Pinpoint the cell where the given text exists, returning its [x, y] midpoint coordinate. 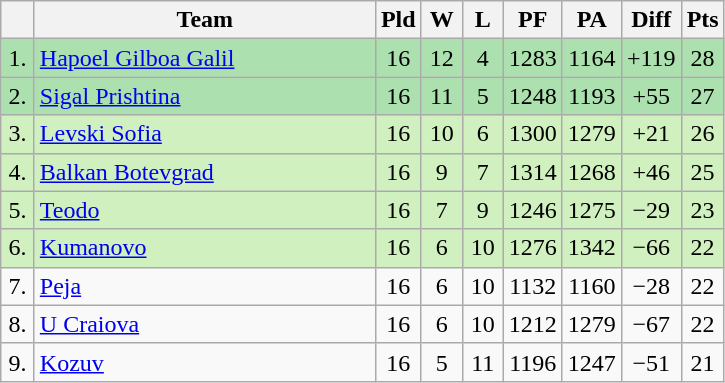
+119 [651, 58]
W [442, 20]
Balkan Botevgrad [204, 172]
Pts [702, 20]
−67 [651, 324]
Kozuv [204, 362]
1193 [592, 96]
Levski Sofia [204, 134]
PA [592, 20]
1164 [592, 58]
4. [18, 172]
1212 [532, 324]
Diff [651, 20]
Peja [204, 286]
23 [702, 210]
1247 [592, 362]
Teodo [204, 210]
Kumanovo [204, 248]
25 [702, 172]
Pld [398, 20]
1276 [532, 248]
−66 [651, 248]
−29 [651, 210]
−28 [651, 286]
−51 [651, 362]
8. [18, 324]
Sigal Prishtina [204, 96]
1248 [532, 96]
26 [702, 134]
27 [702, 96]
1196 [532, 362]
12 [442, 58]
L [482, 20]
1132 [532, 286]
1314 [532, 172]
1300 [532, 134]
+55 [651, 96]
28 [702, 58]
1. [18, 58]
9. [18, 362]
7. [18, 286]
21 [702, 362]
1342 [592, 248]
3. [18, 134]
U Craiova [204, 324]
5. [18, 210]
Hapoel Gilboa Galil [204, 58]
+46 [651, 172]
1283 [532, 58]
6. [18, 248]
1160 [592, 286]
1275 [592, 210]
2. [18, 96]
PF [532, 20]
Team [204, 20]
4 [482, 58]
+21 [651, 134]
1268 [592, 172]
1246 [532, 210]
